Capture the cell that displays the provided text and extract its (x, y) central coordinate. 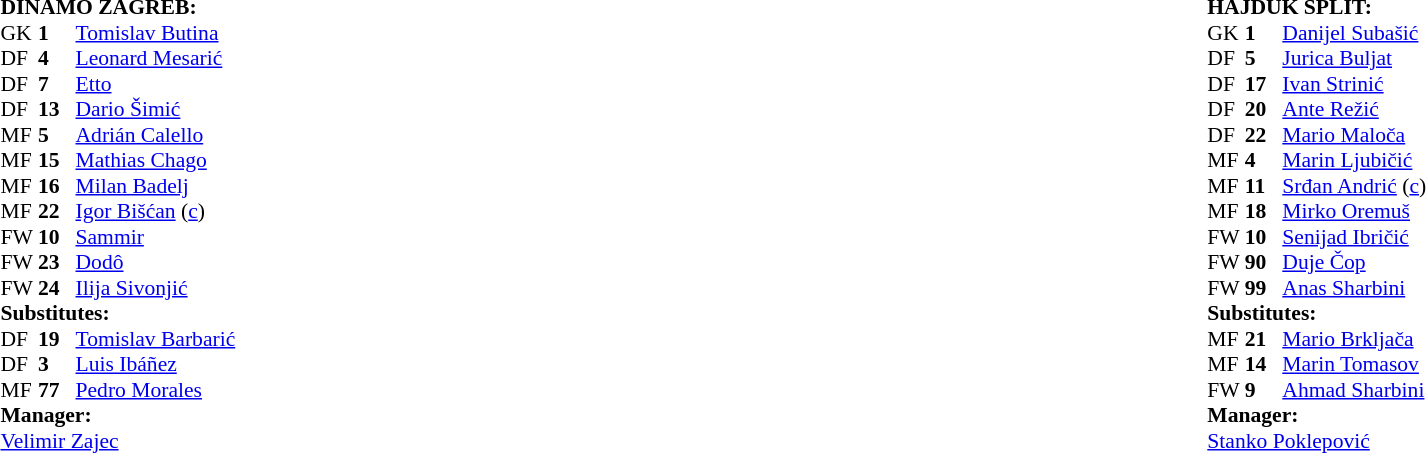
19 (57, 339)
18 (1264, 211)
Adrián Calello (170, 135)
Igor Bišćan (c) (170, 211)
11 (1264, 186)
77 (57, 390)
Ilija Sivonjić (170, 288)
21 (1264, 339)
Etto (170, 84)
Milan Badelj (170, 186)
13 (57, 109)
90 (1264, 263)
17 (1264, 84)
14 (1264, 365)
Leonard Mesarić (170, 59)
24 (57, 288)
23 (57, 263)
Dodô (170, 263)
Sammir (170, 237)
3 (57, 365)
Dario Šimić (170, 109)
Substitutes: (131, 313)
99 (1264, 288)
20 (1264, 109)
7 (57, 84)
Tomislav Butina (170, 33)
16 (57, 186)
Luis Ibáñez (170, 365)
Tomislav Barbarić (170, 339)
15 (57, 161)
Mathias Chago (170, 161)
Manager: (131, 415)
9 (1264, 390)
Pedro Morales (170, 390)
